Pinpoint the cell where the given text exists, returning its (x, y) midpoint coordinate. 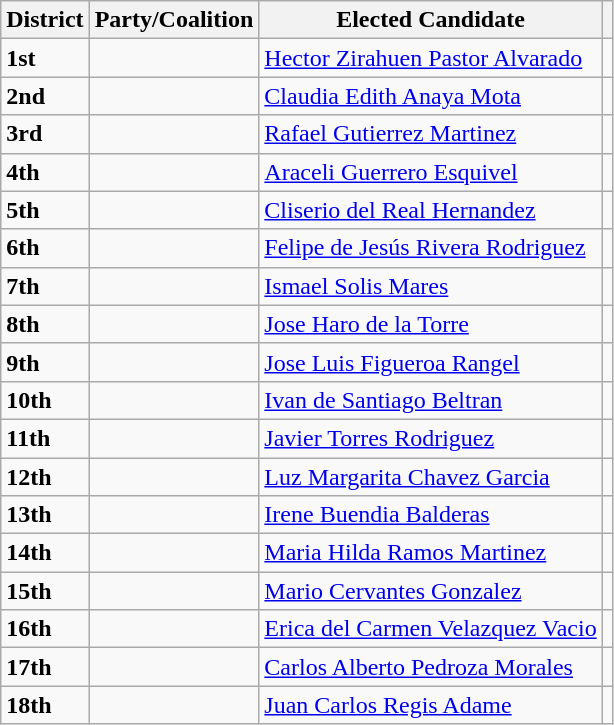
Ivan de Santiago Beltran (430, 400)
1st (45, 58)
Elected Candidate (430, 20)
Maria Hilda Ramos Martinez (430, 553)
Felipe de Jesús Rivera Rodriguez (430, 248)
Cliserio del Real Hernandez (430, 210)
9th (45, 362)
4th (45, 172)
Javier Torres Rodriguez (430, 438)
Hector Zirahuen Pastor Alvarado (430, 58)
Irene Buendia Balderas (430, 515)
Jose Luis Figueroa Rangel (430, 362)
2nd (45, 96)
15th (45, 591)
11th (45, 438)
Carlos Alberto Pedroza Morales (430, 667)
Mario Cervantes Gonzalez (430, 591)
Juan Carlos Regis Adame (430, 705)
Erica del Carmen Velazquez Vacio (430, 629)
10th (45, 400)
17th (45, 667)
5th (45, 210)
Rafael Gutierrez Martinez (430, 134)
8th (45, 324)
Jose Haro de la Torre (430, 324)
18th (45, 705)
13th (45, 515)
Party/Coalition (174, 20)
6th (45, 248)
7th (45, 286)
Ismael Solis Mares (430, 286)
Araceli Guerrero Esquivel (430, 172)
Claudia Edith Anaya Mota (430, 96)
District (45, 20)
12th (45, 477)
3rd (45, 134)
Luz Margarita Chavez Garcia (430, 477)
14th (45, 553)
16th (45, 629)
